Provide the (x, y) coordinate of the cell's center where the given text is located.  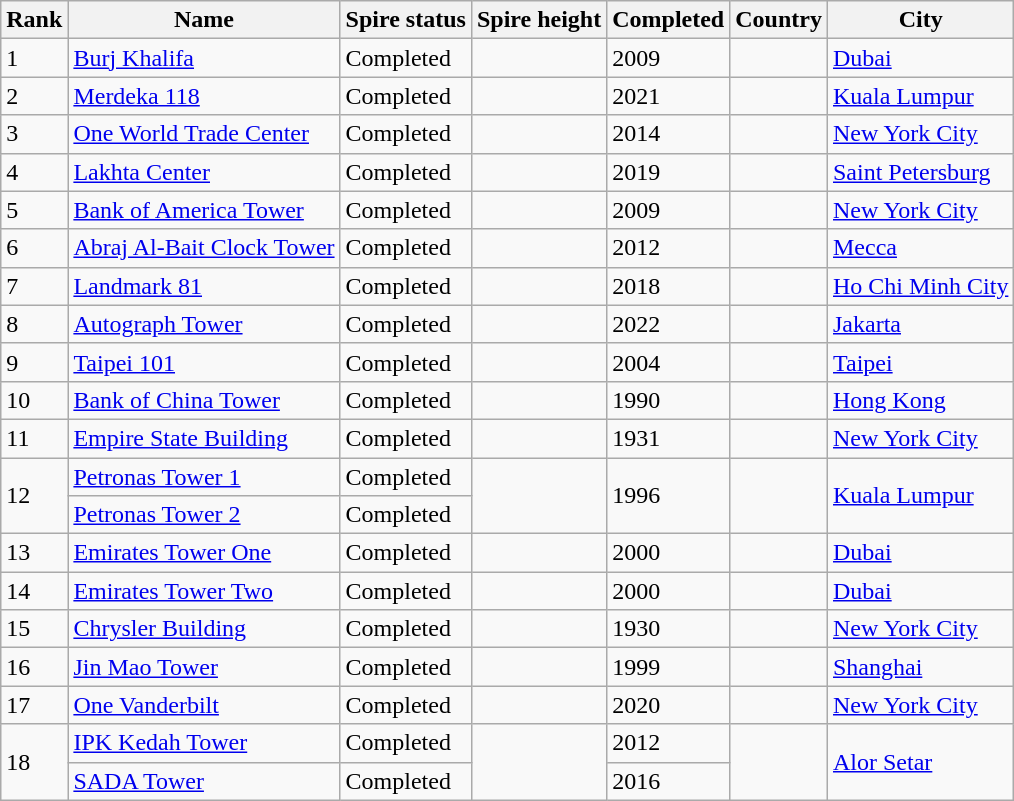
11 (34, 438)
2021 (668, 96)
Lakhta Center (204, 172)
1990 (668, 400)
IPK Kedah Tower (204, 743)
2022 (668, 324)
9 (34, 362)
2016 (668, 781)
Merdeka 118 (204, 96)
One World Trade Center (204, 134)
Emirates Tower One (204, 553)
1 (34, 58)
Empire State Building (204, 438)
Hong Kong (920, 400)
Ho Chi Minh City (920, 286)
15 (34, 629)
One Vanderbilt (204, 705)
2019 (668, 172)
Country (779, 20)
2014 (668, 134)
Taipei 101 (204, 362)
Chrysler Building (204, 629)
7 (34, 286)
2020 (668, 705)
2004 (668, 362)
13 (34, 553)
City (920, 20)
2018 (668, 286)
1999 (668, 667)
Landmark 81 (204, 286)
Bank of China Tower (204, 400)
Petronas Tower 2 (204, 515)
1996 (668, 496)
Emirates Tower Two (204, 591)
Jin Mao Tower (204, 667)
2 (34, 96)
SADA Tower (204, 781)
Saint Petersburg (920, 172)
8 (34, 324)
16 (34, 667)
5 (34, 210)
Burj Khalifa (204, 58)
3 (34, 134)
6 (34, 248)
Rank (34, 20)
17 (34, 705)
Autograph Tower (204, 324)
Mecca (920, 248)
Petronas Tower 1 (204, 477)
Name (204, 20)
14 (34, 591)
Spire status (406, 20)
12 (34, 496)
Bank of America Tower (204, 210)
Taipei (920, 362)
Shanghai (920, 667)
Alor Setar (920, 762)
1930 (668, 629)
18 (34, 762)
Spire height (538, 20)
Jakarta (920, 324)
1931 (668, 438)
Abraj Al-Bait Clock Tower (204, 248)
10 (34, 400)
4 (34, 172)
